Identify which cell holds the provided text, then report its (X, Y) central coordinate. 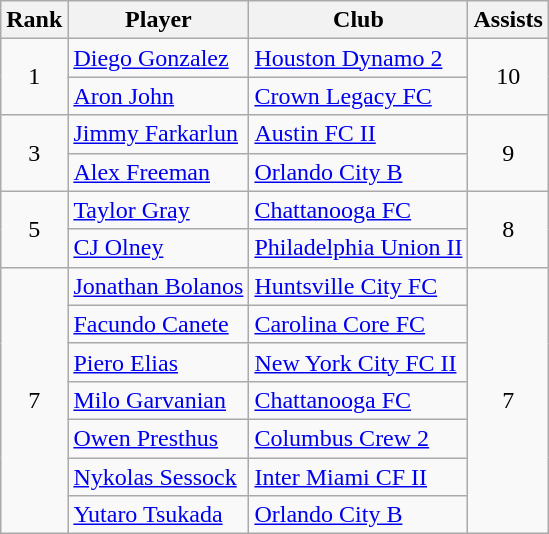
Aron John (158, 96)
Diego Gonzalez (158, 58)
Assists (508, 20)
Facundo Canete (158, 324)
5 (34, 229)
Huntsville City FC (358, 286)
Piero Elias (158, 362)
Nykolas Sessock (158, 477)
Owen Presthus (158, 438)
Austin FC II (358, 134)
10 (508, 77)
Columbus Crew 2 (358, 438)
Club (358, 20)
Alex Freeman (158, 172)
9 (508, 153)
Jonathan Bolanos (158, 286)
Inter Miami CF II (358, 477)
Player (158, 20)
1 (34, 77)
Houston Dynamo 2 (358, 58)
Jimmy Farkarlun (158, 134)
8 (508, 229)
CJ Olney (158, 248)
Yutaro Tsukada (158, 515)
Philadelphia Union II (358, 248)
Rank (34, 20)
3 (34, 153)
Crown Legacy FC (358, 96)
Milo Garvanian (158, 400)
Carolina Core FC (358, 324)
Taylor Gray (158, 210)
New York City FC II (358, 362)
